Provide the [X, Y] coordinate of the cell's center where the given text is located.  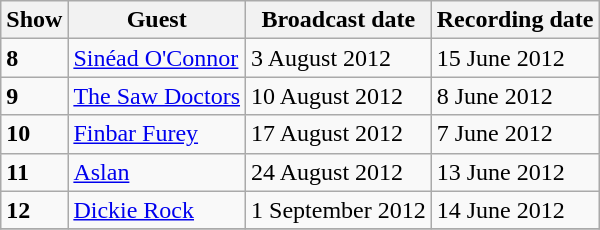
24 August 2012 [339, 172]
8 [34, 58]
Finbar Furey [157, 134]
Broadcast date [339, 20]
17 August 2012 [339, 134]
8 June 2012 [515, 96]
15 June 2012 [515, 58]
10 [34, 134]
7 June 2012 [515, 134]
Dickie Rock [157, 210]
10 August 2012 [339, 96]
1 September 2012 [339, 210]
The Saw Doctors [157, 96]
Recording date [515, 20]
Guest [157, 20]
Aslan [157, 172]
Show [34, 20]
14 June 2012 [515, 210]
12 [34, 210]
9 [34, 96]
11 [34, 172]
3 August 2012 [339, 58]
13 June 2012 [515, 172]
Sinéad O'Connor [157, 58]
